Return the (X, Y) coordinate for the center point of the cell that contains the specified text.  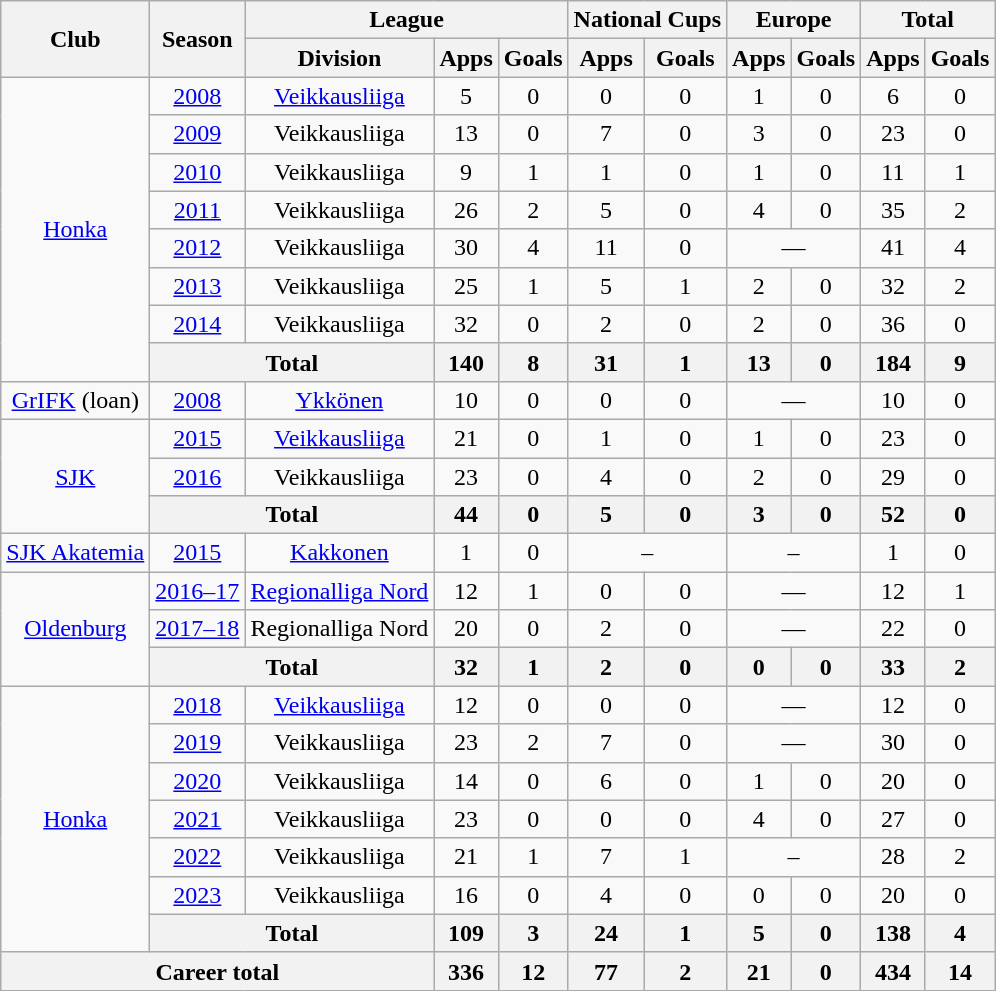
31 (606, 362)
2010 (198, 172)
28 (893, 857)
2011 (198, 210)
52 (893, 515)
Division (340, 58)
336 (466, 971)
41 (893, 248)
2017–18 (198, 629)
Kakkonen (340, 553)
Europe (794, 20)
16 (466, 895)
SJK (76, 476)
27 (893, 819)
Club (76, 39)
24 (606, 933)
Oldenburg (76, 629)
36 (893, 324)
2016–17 (198, 591)
109 (466, 933)
2012 (198, 248)
2019 (198, 743)
184 (893, 362)
26 (466, 210)
Career total (218, 971)
2016 (198, 477)
8 (533, 362)
434 (893, 971)
League (406, 20)
29 (893, 477)
SJK Akatemia (76, 553)
2020 (198, 781)
2009 (198, 134)
GrIFK (loan) (76, 400)
33 (893, 667)
138 (893, 933)
Ykkönen (340, 400)
2018 (198, 705)
2023 (198, 895)
140 (466, 362)
25 (466, 286)
2014 (198, 324)
44 (466, 515)
National Cups (647, 20)
77 (606, 971)
35 (893, 210)
22 (893, 629)
2013 (198, 286)
Season (198, 39)
2021 (198, 819)
2022 (198, 857)
